Provide the [x, y] coordinate of the cell's center where the given text is located.  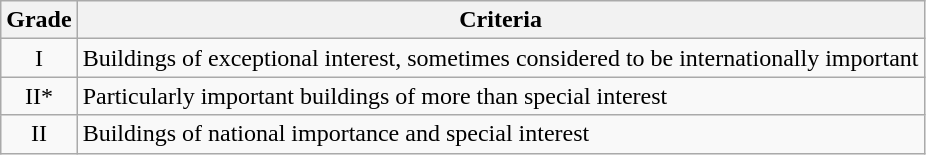
Criteria [500, 20]
II* [39, 96]
Buildings of national importance and special interest [500, 134]
I [39, 58]
Particularly important buildings of more than special interest [500, 96]
Grade [39, 20]
II [39, 134]
Buildings of exceptional interest, sometimes considered to be internationally important [500, 58]
